Identify which cell holds the provided text, then report its [x, y] central coordinate. 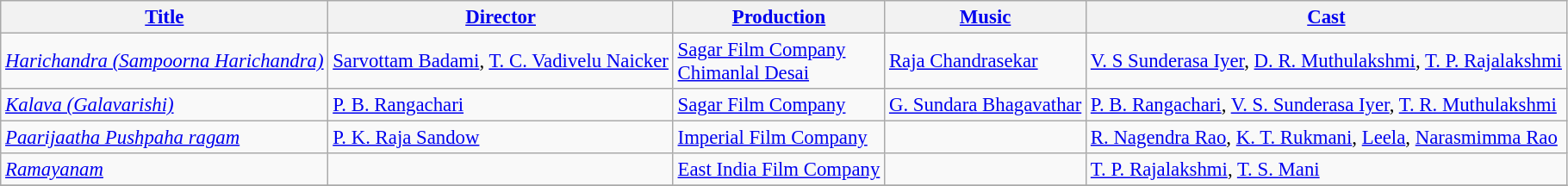
Director [501, 17]
T. P. Rajalakshmi, T. S. Mani [1327, 170]
Music [986, 17]
Ramayanam [165, 170]
Sagar Film CompanyChimanlal Desai [779, 62]
P. K. Raja Sandow [501, 138]
Sagar Film Company [779, 105]
Harichandra (Sampoorna Harichandra) [165, 62]
Title [165, 17]
Kalava (Galavarishi) [165, 105]
R. Nagendra Rao, K. T. Rukmani, Leela, Narasmimma Rao [1327, 138]
Imperial Film Company [779, 138]
Sarvottam Badami, T. C. Vadivelu Naicker [501, 62]
P. B. Rangachari [501, 105]
Paarijaatha Pushpaha ragam [165, 138]
East India Film Company [779, 170]
P. B. Rangachari, V. S. Sunderasa Iyer, T. R. Muthulakshmi [1327, 105]
G. Sundara Bhagavathar [986, 105]
Raja Chandrasekar [986, 62]
Production [779, 17]
V. S Sunderasa Iyer, D. R. Muthulakshmi, T. P. Rajalakshmi [1327, 62]
Cast [1327, 17]
